Capture the cell that displays the provided text and extract its (X, Y) central coordinate. 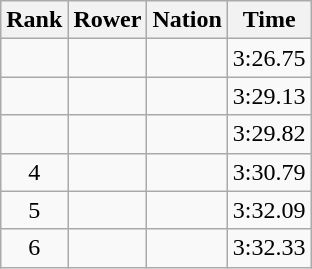
Nation (187, 20)
Time (269, 20)
3:26.75 (269, 58)
4 (34, 172)
3:29.82 (269, 134)
3:29.13 (269, 96)
Rower (108, 20)
3:30.79 (269, 172)
3:32.09 (269, 210)
3:32.33 (269, 248)
5 (34, 210)
Rank (34, 20)
6 (34, 248)
